Determine the (X, Y) coordinate at the center of the cell enclosing the given text.  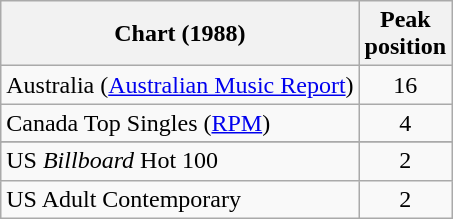
Peakposition (405, 34)
4 (405, 123)
US Billboard Hot 100 (180, 161)
Australia (Australian Music Report) (180, 85)
US Adult Contemporary (180, 199)
Chart (1988) (180, 34)
Canada Top Singles (RPM) (180, 123)
16 (405, 85)
